Scan for the cell matching the given text and deliver its [X, Y] coordinate at center. 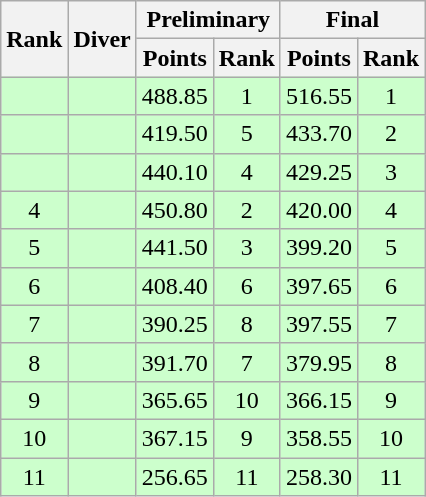
397.65 [318, 286]
367.15 [174, 438]
358.55 [318, 438]
379.95 [318, 362]
440.10 [174, 172]
488.85 [174, 96]
399.20 [318, 248]
441.50 [174, 248]
397.55 [318, 324]
429.25 [318, 172]
419.50 [174, 134]
258.30 [318, 477]
256.65 [174, 477]
366.15 [318, 400]
408.40 [174, 286]
391.70 [174, 362]
516.55 [318, 96]
Final [352, 20]
450.80 [174, 210]
390.25 [174, 324]
365.65 [174, 400]
Preliminary [208, 20]
433.70 [318, 134]
Diver [102, 39]
420.00 [318, 210]
